Capture the cell that displays the provided text and extract its (X, Y) central coordinate. 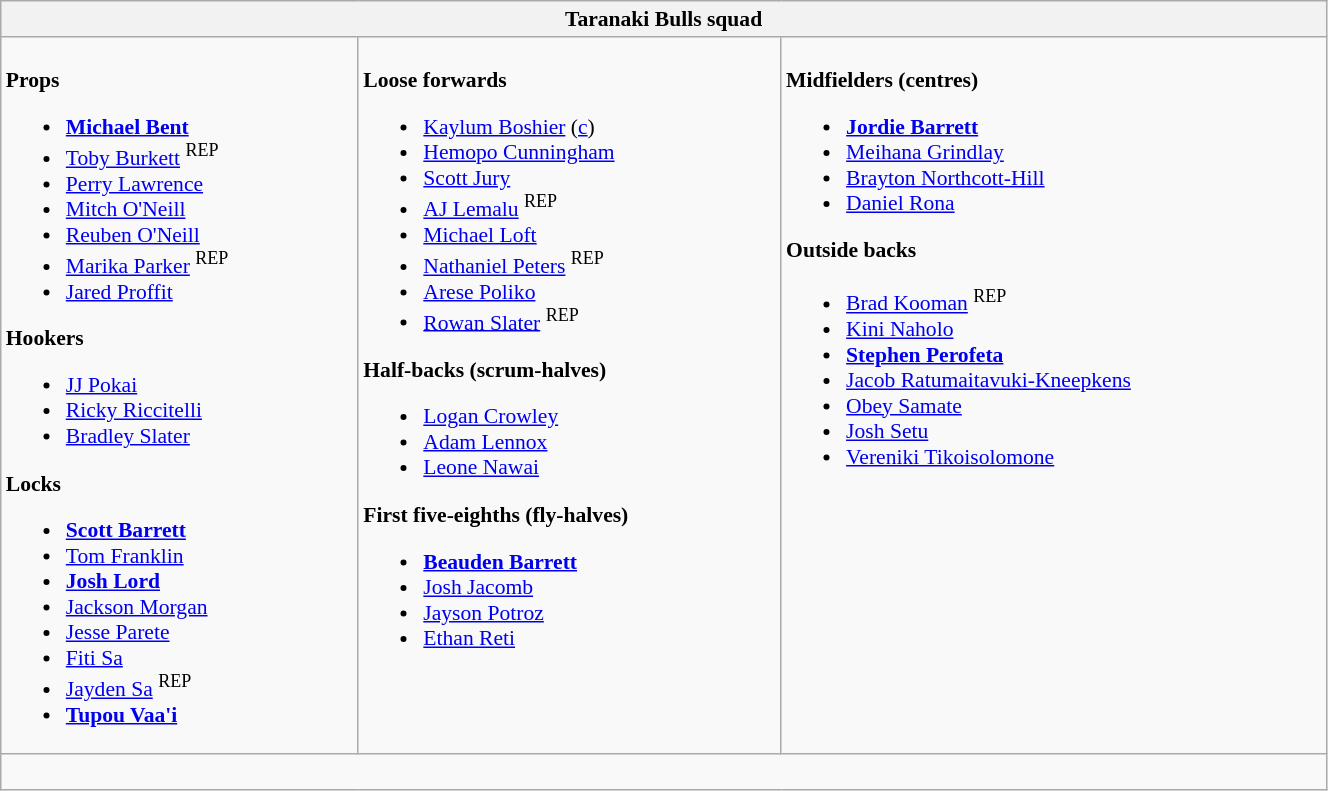
Taranaki Bulls squad (664, 19)
